Identify which cell holds the provided text, then report its (x, y) central coordinate. 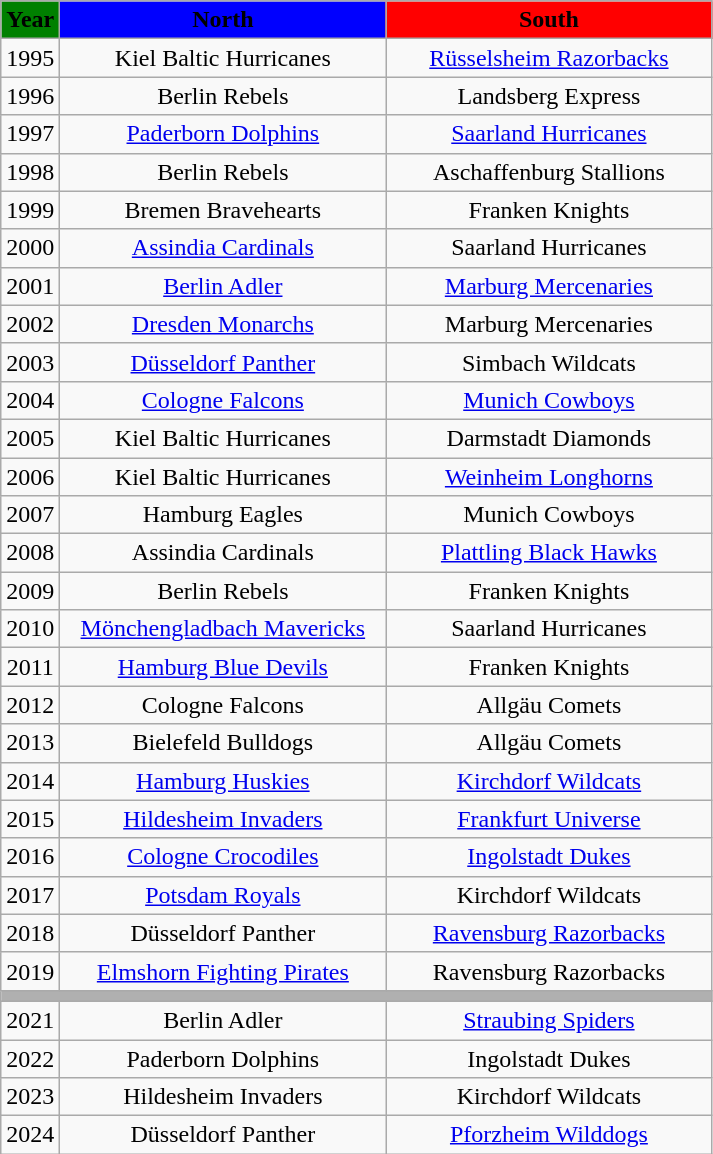
2009 (30, 591)
1999 (30, 210)
Dresden Monarchs (223, 324)
2010 (30, 629)
Hamburg Huskies (223, 781)
1996 (30, 96)
Frankfurt Universe (549, 819)
2024 (30, 1135)
Straubing Spiders (549, 1020)
Mönchengladbach Mavericks (223, 629)
Simbach Wildcats (549, 362)
2023 (30, 1097)
Landsberg Express (549, 96)
Darmstadt Diamonds (549, 438)
Bielefeld Bulldogs (223, 743)
2014 (30, 781)
2019 (30, 971)
2021 (30, 1020)
2022 (30, 1059)
Bremen Bravehearts (223, 210)
2018 (30, 933)
2004 (30, 400)
Year (30, 20)
2008 (30, 553)
Aschaffenburg Stallions (549, 172)
2017 (30, 895)
Plattling Black Hawks (549, 553)
Weinheim Longhorns (549, 477)
1995 (30, 58)
Rüsselsheim Razorbacks (549, 58)
Pforzheim Wilddogs (549, 1135)
2012 (30, 705)
2002 (30, 324)
Hamburg Blue Devils (223, 667)
2007 (30, 515)
Elmshorn Fighting Pirates (223, 971)
Potsdam Royals (223, 895)
South (549, 20)
Cologne Crocodiles (223, 857)
2001 (30, 286)
2016 (30, 857)
2005 (30, 438)
2015 (30, 819)
North (223, 20)
2003 (30, 362)
2006 (30, 477)
2011 (30, 667)
1998 (30, 172)
2000 (30, 248)
Hamburg Eagles (223, 515)
2013 (30, 743)
1997 (30, 134)
